Provide the [x, y] coordinate of the cell's center where the given text is located.  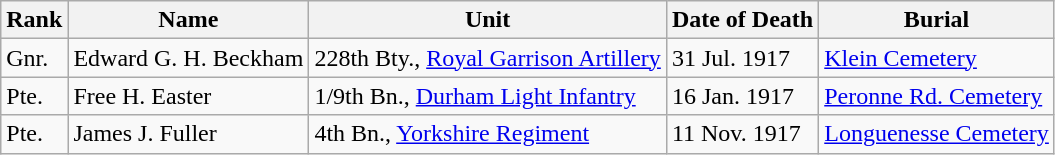
11 Nov. 1917 [742, 134]
Date of Death [742, 20]
Free H. Easter [188, 96]
Burial [937, 20]
Edward G. H. Beckham [188, 58]
Rank [34, 20]
228th Bty., Royal Garrison Artillery [488, 58]
1/9th Bn., Durham Light Infantry [488, 96]
Name [188, 20]
Gnr. [34, 58]
James J. Fuller [188, 134]
16 Jan. 1917 [742, 96]
Longuenesse Cemetery [937, 134]
Peronne Rd. Cemetery [937, 96]
Klein Cemetery [937, 58]
Unit [488, 20]
31 Jul. 1917 [742, 58]
4th Bn., Yorkshire Regiment [488, 134]
